Extract the (X, Y) coordinate from the center of the cell holding the provided text.  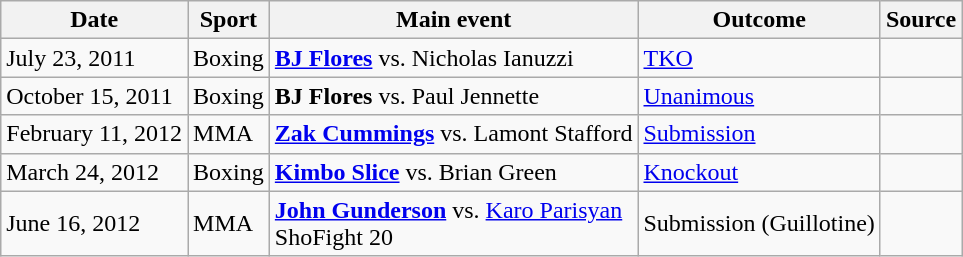
TKO (759, 58)
June 16, 2012 (94, 224)
Unanimous (759, 96)
Date (94, 20)
July 23, 2011 (94, 58)
Knockout (759, 172)
Main event (454, 20)
Sport (229, 20)
John Gunderson vs. Karo Parisyan ShoFight 20 (454, 224)
Submission (Guillotine) (759, 224)
Outcome (759, 20)
Kimbo Slice vs. Brian Green (454, 172)
Source (920, 20)
Zak Cummings vs. Lamont Stafford (454, 134)
October 15, 2011 (94, 96)
BJ Flores vs. Paul Jennette (454, 96)
February 11, 2012 (94, 134)
March 24, 2012 (94, 172)
BJ Flores vs. Nicholas Ianuzzi (454, 58)
Submission (759, 134)
